Detect which cell encompasses the target text, then output its (X, Y) center coordinate. 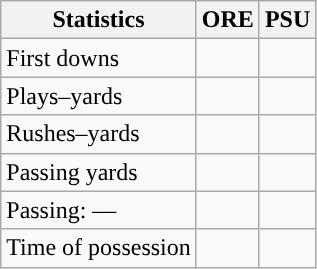
Time of possession (99, 248)
First downs (99, 58)
PSU (287, 20)
Passing yards (99, 172)
Rushes–yards (99, 134)
Statistics (99, 20)
ORE (228, 20)
Passing: –– (99, 210)
Plays–yards (99, 96)
